Pinpoint the cell where the given text exists, returning its (X, Y) midpoint coordinate. 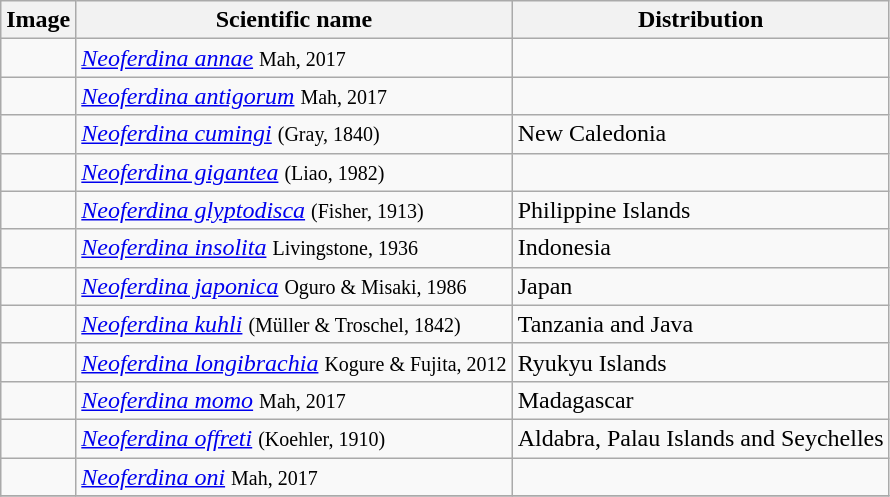
Japan (700, 286)
Ryukyu Islands (700, 362)
Distribution (700, 20)
Scientific name (294, 20)
Aldabra, Palau Islands and Seychelles (700, 438)
Philippine Islands (700, 210)
Neoferdina gigantea (Liao, 1982) (294, 172)
Image (38, 20)
Neoferdina cumingi (Gray, 1840) (294, 134)
New Caledonia (700, 134)
Neoferdina annae Mah, 2017 (294, 58)
Tanzania and Java (700, 324)
Neoferdina glyptodisca (Fisher, 1913) (294, 210)
Neoferdina antigorum Mah, 2017 (294, 96)
Neoferdina japonica Oguro & Misaki, 1986 (294, 286)
Neoferdina kuhli (Müller & Troschel, 1842) (294, 324)
Neoferdina momo Mah, 2017 (294, 400)
Neoferdina offreti (Koehler, 1910) (294, 438)
Madagascar (700, 400)
Neoferdina insolita Livingstone, 1936 (294, 248)
Neoferdina longibrachia Kogure & Fujita, 2012 (294, 362)
Indonesia (700, 248)
Neoferdina oni Mah, 2017 (294, 477)
